For the text-containing cell, return its midpoint in (X, Y) coordinate format. 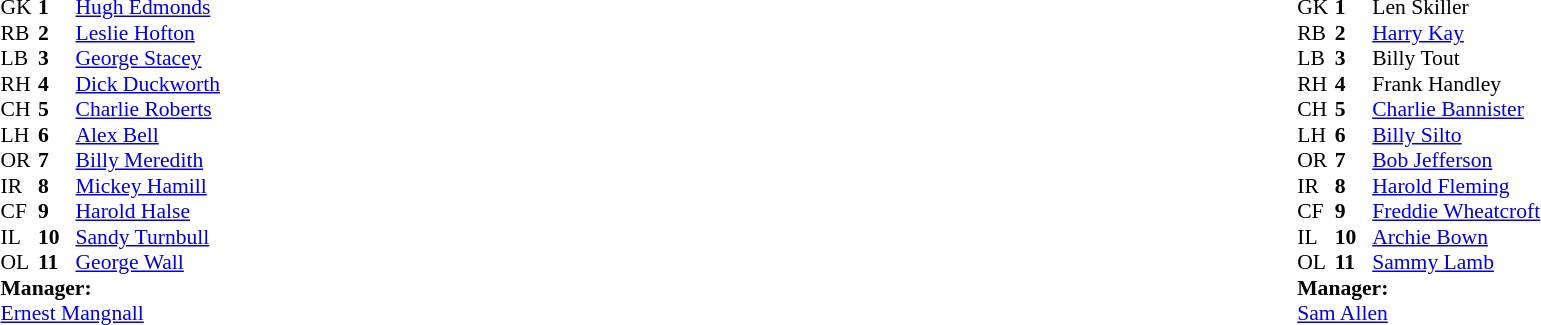
Charlie Bannister (1456, 109)
Frank Handley (1456, 84)
Billy Silto (1456, 135)
Sammy Lamb (1456, 263)
Bob Jefferson (1456, 161)
Harry Kay (1456, 33)
Harold Halse (148, 211)
Harold Fleming (1456, 186)
Dick Duckworth (148, 84)
Sandy Turnbull (148, 237)
Billy Tout (1456, 59)
Billy Meredith (148, 161)
Mickey Hamill (148, 186)
Alex Bell (148, 135)
George Wall (148, 263)
Leslie Hofton (148, 33)
Archie Bown (1456, 237)
George Stacey (148, 59)
Freddie Wheatcroft (1456, 211)
Charlie Roberts (148, 109)
